From the cell containing the given text, extract its center point as (x, y) coordinate. 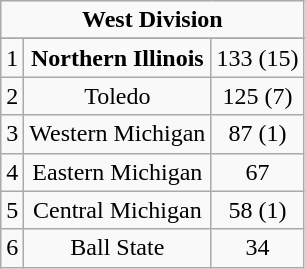
Northern Illinois (118, 58)
Eastern Michigan (118, 172)
Ball State (118, 248)
5 (12, 210)
Toledo (118, 96)
Central Michigan (118, 210)
58 (1) (258, 210)
2 (12, 96)
1 (12, 58)
34 (258, 248)
133 (15) (258, 58)
Western Michigan (118, 134)
6 (12, 248)
3 (12, 134)
125 (7) (258, 96)
67 (258, 172)
87 (1) (258, 134)
4 (12, 172)
West Division (152, 20)
